Scan for the cell matching the given text and deliver its [x, y] coordinate at center. 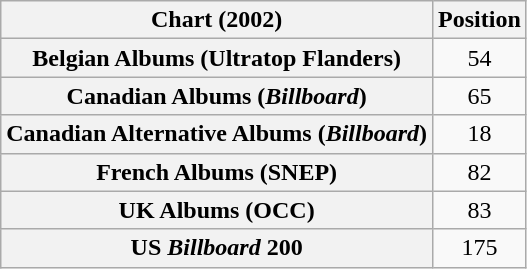
54 [480, 58]
Belgian Albums (Ultratop Flanders) [217, 58]
US Billboard 200 [217, 248]
Canadian Alternative Albums (Billboard) [217, 134]
175 [480, 248]
Canadian Albums (Billboard) [217, 96]
Chart (2002) [217, 20]
65 [480, 96]
83 [480, 210]
French Albums (SNEP) [217, 172]
82 [480, 172]
Position [480, 20]
UK Albums (OCC) [217, 210]
18 [480, 134]
